Identify which cell holds the provided text, then report its [x, y] central coordinate. 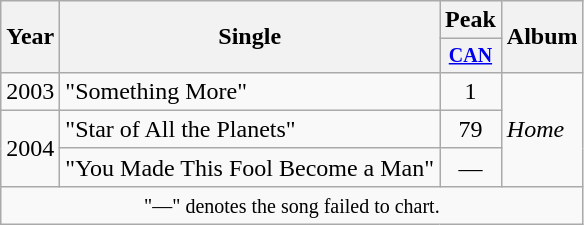
Home [542, 129]
"You Made This Fool Become a Man" [250, 167]
Single [250, 37]
79 [471, 129]
"Star of All the Planets" [250, 129]
2004 [30, 148]
Year [30, 37]
— [471, 167]
1 [471, 91]
"Something More" [250, 91]
2003 [30, 91]
"—" denotes the song failed to chart. [292, 205]
Album [542, 37]
CAN [471, 56]
Peak [471, 20]
